Identify which cell holds the provided text, then report its [x, y] central coordinate. 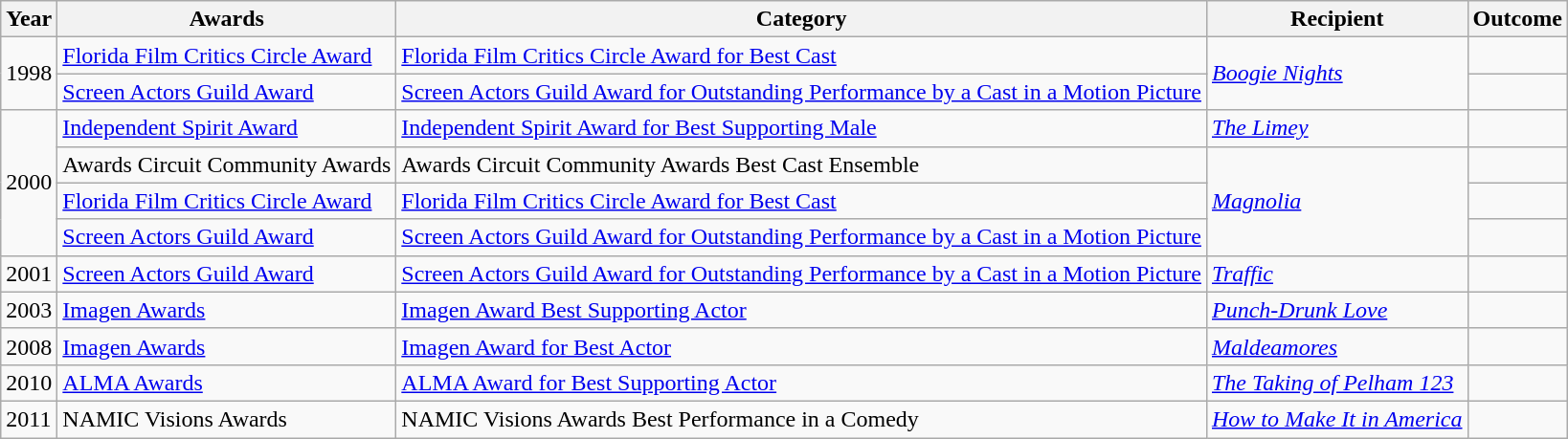
2000 [29, 183]
Punch-Drunk Love [1336, 310]
Imagen Award for Best Actor [802, 346]
Magnolia [1336, 201]
2003 [29, 310]
2008 [29, 346]
How to Make It in America [1336, 419]
The Taking of Pelham 123 [1336, 383]
Outcome [1517, 19]
2001 [29, 274]
2010 [29, 383]
Awards Circuit Community Awards [227, 165]
Independent Spirit Award for Best Supporting Male [802, 128]
Awards [227, 19]
ALMA Award for Best Supporting Actor [802, 383]
Category [802, 19]
Boogie Nights [1336, 74]
Imagen Award Best Supporting Actor [802, 310]
NAMIC Visions Awards [227, 419]
Traffic [1336, 274]
Independent Spirit Award [227, 128]
NAMIC Visions Awards Best Performance in a Comedy [802, 419]
Maldeamores [1336, 346]
Recipient [1336, 19]
1998 [29, 74]
2011 [29, 419]
Awards Circuit Community Awards Best Cast Ensemble [802, 165]
Year [29, 19]
The Limey [1336, 128]
ALMA Awards [227, 383]
